Extract the [X, Y] coordinate from the center of the cell holding the provided text.  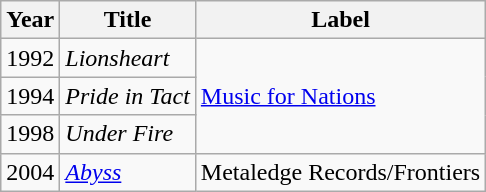
Year [30, 20]
Title [128, 20]
Label [340, 20]
1992 [30, 58]
2004 [30, 172]
Pride in Tact [128, 96]
Under Fire [128, 134]
1994 [30, 96]
1998 [30, 134]
Lionsheart [128, 58]
Metaledge Records/Frontiers [340, 172]
Music for Nations [340, 96]
Abyss [128, 172]
